Search for the cell housing the specified text and yield its [X, Y] center coordinate. 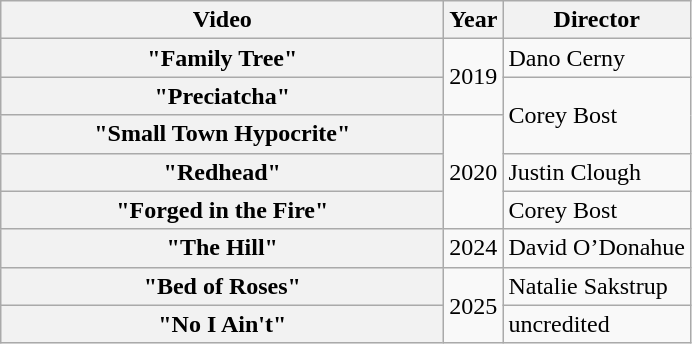
"Preciatcha" [222, 96]
"No I Ain't" [222, 324]
2025 [474, 305]
2019 [474, 77]
David O’Donahue [597, 248]
"Family Tree" [222, 58]
"Forged in the Fire" [222, 210]
Video [222, 20]
2024 [474, 248]
Director [597, 20]
"The Hill" [222, 248]
"Redhead" [222, 172]
"Bed of Roses" [222, 286]
Natalie Sakstrup [597, 286]
Year [474, 20]
"Small Town Hypocrite" [222, 134]
Dano Cerny [597, 58]
Justin Clough [597, 172]
2020 [474, 172]
uncredited [597, 324]
